Search for the cell housing the specified text and yield its [X, Y] center coordinate. 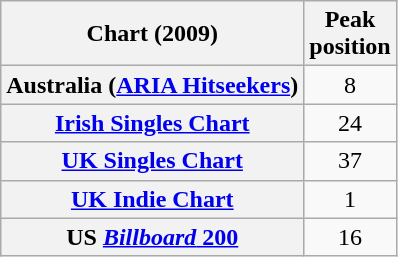
US Billboard 200 [152, 237]
24 [350, 123]
1 [350, 199]
Chart (2009) [152, 34]
UK Singles Chart [152, 161]
37 [350, 161]
UK Indie Chart [152, 199]
8 [350, 85]
Peakposition [350, 34]
Australia (ARIA Hitseekers) [152, 85]
Irish Singles Chart [152, 123]
16 [350, 237]
